Scan for the cell matching the given text and deliver its (x, y) coordinate at center. 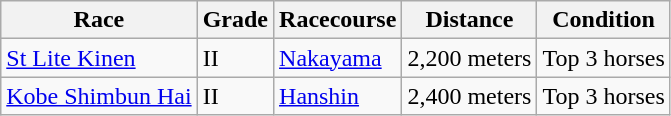
2,400 meters (470, 96)
Condition (604, 20)
Nakayama (338, 58)
Race (99, 20)
Hanshin (338, 96)
Kobe Shimbun Hai (99, 96)
Grade (235, 20)
2,200 meters (470, 58)
Distance (470, 20)
Racecourse (338, 20)
St Lite Kinen (99, 58)
